Locate the cell with the specified text and output its [X, Y] center coordinate. 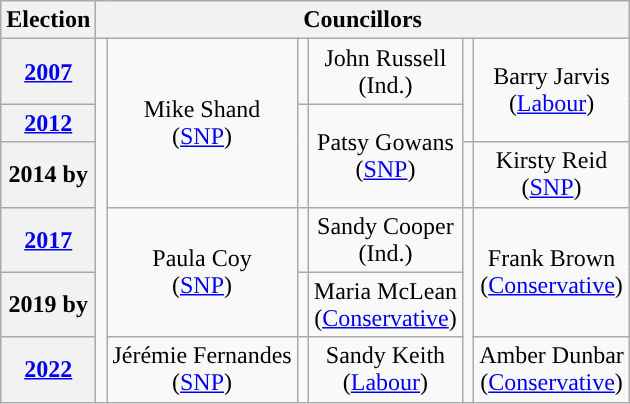
Maria McLean(Conservative) [385, 304]
2014 by [48, 174]
Councillors [363, 20]
Mike Shand(SNP) [202, 123]
Amber Dunbar(Conservative) [552, 370]
2012 [48, 123]
Sandy Keith(Labour) [385, 370]
Paula Coy(SNP) [202, 272]
2007 [48, 72]
John Russell(Ind.) [385, 72]
2022 [48, 370]
Kirsty Reid(SNP) [552, 174]
Election [48, 20]
2019 by [48, 304]
Jérémie Fernandes(SNP) [202, 370]
Patsy Gowans(SNP) [385, 156]
Sandy Cooper(Ind.) [385, 240]
2017 [48, 240]
Barry Jarvis(Labour) [552, 90]
Frank Brown(Conservative) [552, 272]
